Provide the (x, y) coordinate of the cell's center where the given text is located.  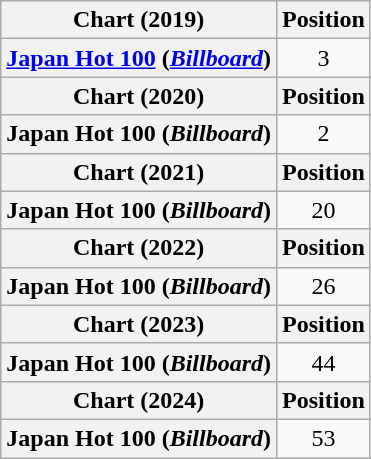
Chart (2021) (139, 172)
Chart (2023) (139, 324)
Chart (2024) (139, 400)
Chart (2022) (139, 248)
Chart (2019) (139, 20)
2 (324, 134)
20 (324, 210)
Chart (2020) (139, 96)
53 (324, 438)
26 (324, 286)
3 (324, 58)
44 (324, 362)
